Detect which cell encompasses the target text, then output its [X, Y] center coordinate. 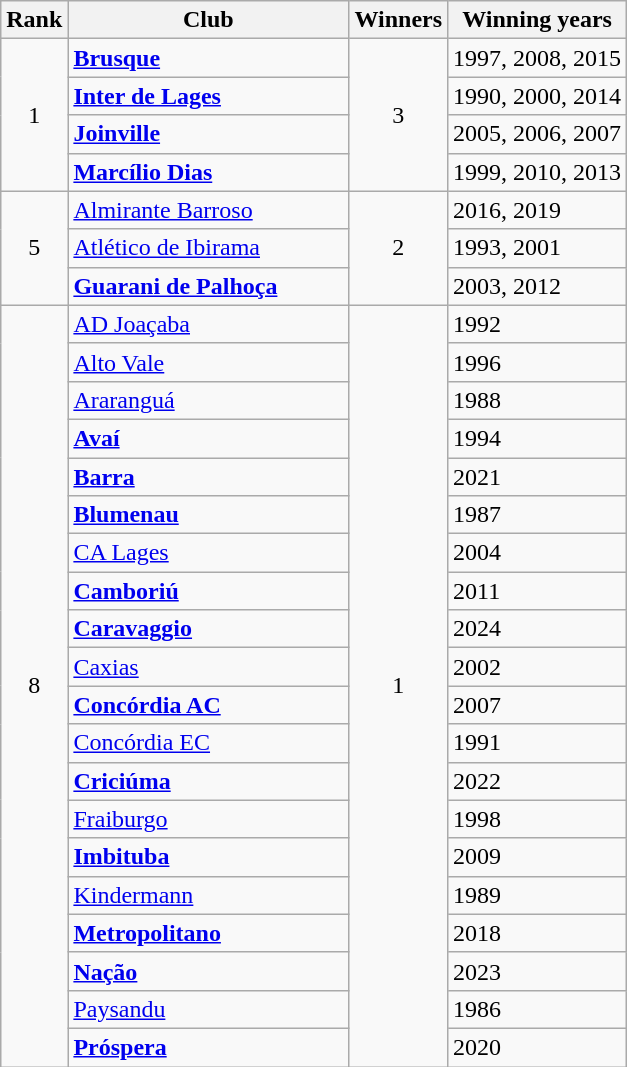
5 [34, 248]
2 [398, 248]
1989 [538, 895]
Atlético de Ibirama [208, 248]
1996 [538, 362]
Club [208, 20]
1992 [538, 324]
1997, 2008, 2015 [538, 58]
Paysandu [208, 1009]
Kindermann [208, 895]
2021 [538, 477]
Fraiburgo [208, 819]
1987 [538, 515]
AD Joaçaba [208, 324]
8 [34, 686]
Rank [34, 20]
Caravaggio [208, 629]
Winning years [538, 20]
1991 [538, 743]
Concórdia EC [208, 743]
2022 [538, 781]
Metropolitano [208, 933]
Winners [398, 20]
Caxias [208, 667]
Almirante Barroso [208, 210]
Marcílio Dias [208, 172]
1986 [538, 1009]
Criciúma [208, 781]
Joinville [208, 134]
Barra [208, 477]
2018 [538, 933]
2002 [538, 667]
2023 [538, 971]
2020 [538, 1047]
Brusque [208, 58]
1994 [538, 438]
Alto Vale [208, 362]
2007 [538, 705]
2004 [538, 553]
Nação [208, 971]
Guarani de Palhoça [208, 286]
1990, 2000, 2014 [538, 96]
2005, 2006, 2007 [538, 134]
Blumenau [208, 515]
1988 [538, 400]
Araranguá [208, 400]
Camboriú [208, 591]
2003, 2012 [538, 286]
Inter de Lages [208, 96]
1993, 2001 [538, 248]
3 [398, 115]
2011 [538, 591]
Concórdia AC [208, 705]
Avaí [208, 438]
CA Lages [208, 553]
Imbituba [208, 857]
Próspera [208, 1047]
2024 [538, 629]
2016, 2019 [538, 210]
1998 [538, 819]
1999, 2010, 2013 [538, 172]
2009 [538, 857]
